Provide the (x, y) coordinate of the cell's center where the given text is located.  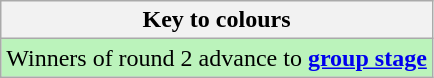
Key to colours (217, 20)
Winners of round 2 advance to group stage (217, 58)
